Identify which cell holds the provided text, then report its [x, y] central coordinate. 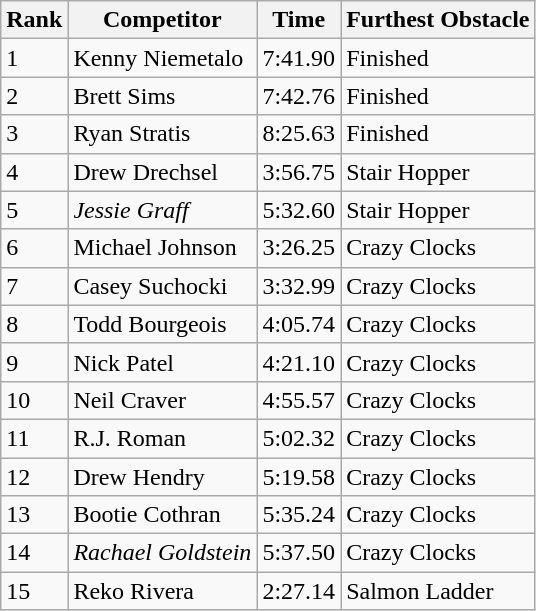
14 [34, 553]
4:55.57 [299, 400]
Nick Patel [162, 362]
Neil Craver [162, 400]
7 [34, 286]
1 [34, 58]
4 [34, 172]
Drew Hendry [162, 477]
5:37.50 [299, 553]
3 [34, 134]
13 [34, 515]
6 [34, 248]
12 [34, 477]
4:21.10 [299, 362]
9 [34, 362]
3:56.75 [299, 172]
Todd Bourgeois [162, 324]
Rank [34, 20]
8:25.63 [299, 134]
Michael Johnson [162, 248]
Brett Sims [162, 96]
Kenny Niemetalo [162, 58]
8 [34, 324]
Bootie Cothran [162, 515]
Time [299, 20]
Rachael Goldstein [162, 553]
Jessie Graff [162, 210]
2 [34, 96]
11 [34, 438]
Reko Rivera [162, 591]
Competitor [162, 20]
Ryan Stratis [162, 134]
R.J. Roman [162, 438]
7:41.90 [299, 58]
5:35.24 [299, 515]
10 [34, 400]
Salmon Ladder [438, 591]
15 [34, 591]
5 [34, 210]
3:26.25 [299, 248]
5:19.58 [299, 477]
5:32.60 [299, 210]
5:02.32 [299, 438]
Casey Suchocki [162, 286]
Drew Drechsel [162, 172]
Furthest Obstacle [438, 20]
3:32.99 [299, 286]
7:42.76 [299, 96]
2:27.14 [299, 591]
4:05.74 [299, 324]
